Scan for the cell matching the given text and deliver its (x, y) coordinate at center. 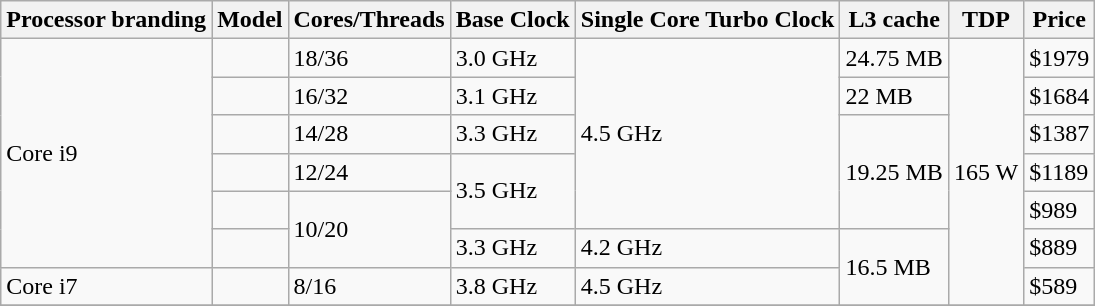
Price (1060, 20)
18/36 (369, 58)
Core i9 (106, 153)
Model (250, 20)
$1387 (1060, 134)
14/28 (369, 134)
10/20 (369, 229)
$1979 (1060, 58)
$1189 (1060, 172)
Single Core Turbo Clock (708, 20)
3.8 GHz (512, 286)
$1684 (1060, 96)
8/16 (369, 286)
$589 (1060, 286)
3.5 GHz (512, 191)
L3 cache (894, 20)
$889 (1060, 248)
TDP (986, 20)
12/24 (369, 172)
3.0 GHz (512, 58)
3.1 GHz (512, 96)
Base Clock (512, 20)
24.75 MB (894, 58)
4.2 GHz (708, 248)
22 MB (894, 96)
Processor branding (106, 20)
19.25 MB (894, 172)
Core i7 (106, 286)
$989 (1060, 210)
165 W (986, 172)
16.5 MB (894, 267)
16/32 (369, 96)
Cores/Threads (369, 20)
